From the cell containing the given text, extract its center point as (x, y) coordinate. 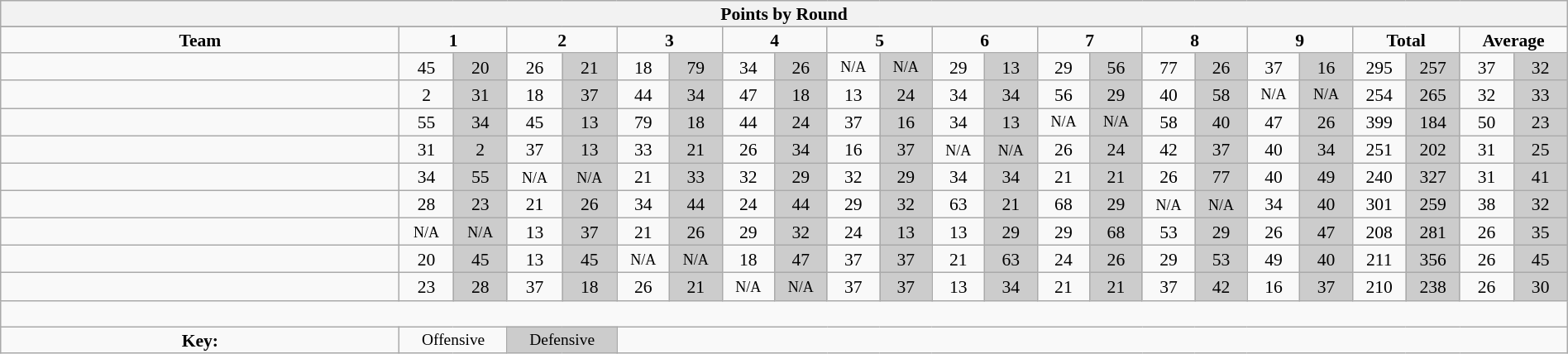
1 (453, 41)
211 (1379, 260)
210 (1379, 286)
8 (1194, 41)
Offensive (453, 340)
41 (1540, 177)
25 (1540, 149)
Total (1406, 41)
Team (200, 41)
50 (1487, 122)
35 (1540, 232)
356 (1432, 260)
399 (1379, 122)
301 (1379, 205)
238 (1432, 286)
5 (880, 41)
251 (1379, 149)
3 (670, 41)
202 (1432, 149)
208 (1379, 232)
Average (1513, 41)
281 (1432, 232)
Key: (200, 340)
Defensive (562, 340)
38 (1487, 205)
9 (1300, 41)
257 (1432, 68)
240 (1379, 177)
295 (1379, 68)
327 (1432, 177)
184 (1432, 122)
4 (774, 41)
30 (1540, 286)
265 (1432, 94)
Points by Round (784, 14)
259 (1432, 205)
7 (1090, 41)
254 (1379, 94)
6 (984, 41)
